For the text-containing cell, return its midpoint in (X, Y) coordinate format. 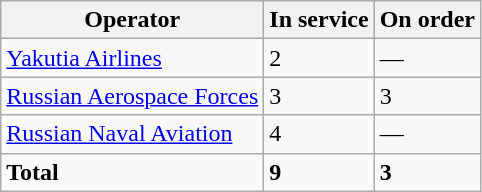
4 (319, 134)
Russian Naval Aviation (132, 134)
Operator (132, 20)
Yakutia Airlines (132, 58)
On order (427, 20)
In service (319, 20)
Total (132, 172)
9 (319, 172)
Russian Aerospace Forces (132, 96)
2 (319, 58)
